Identify which cell holds the provided text, then report its (X, Y) central coordinate. 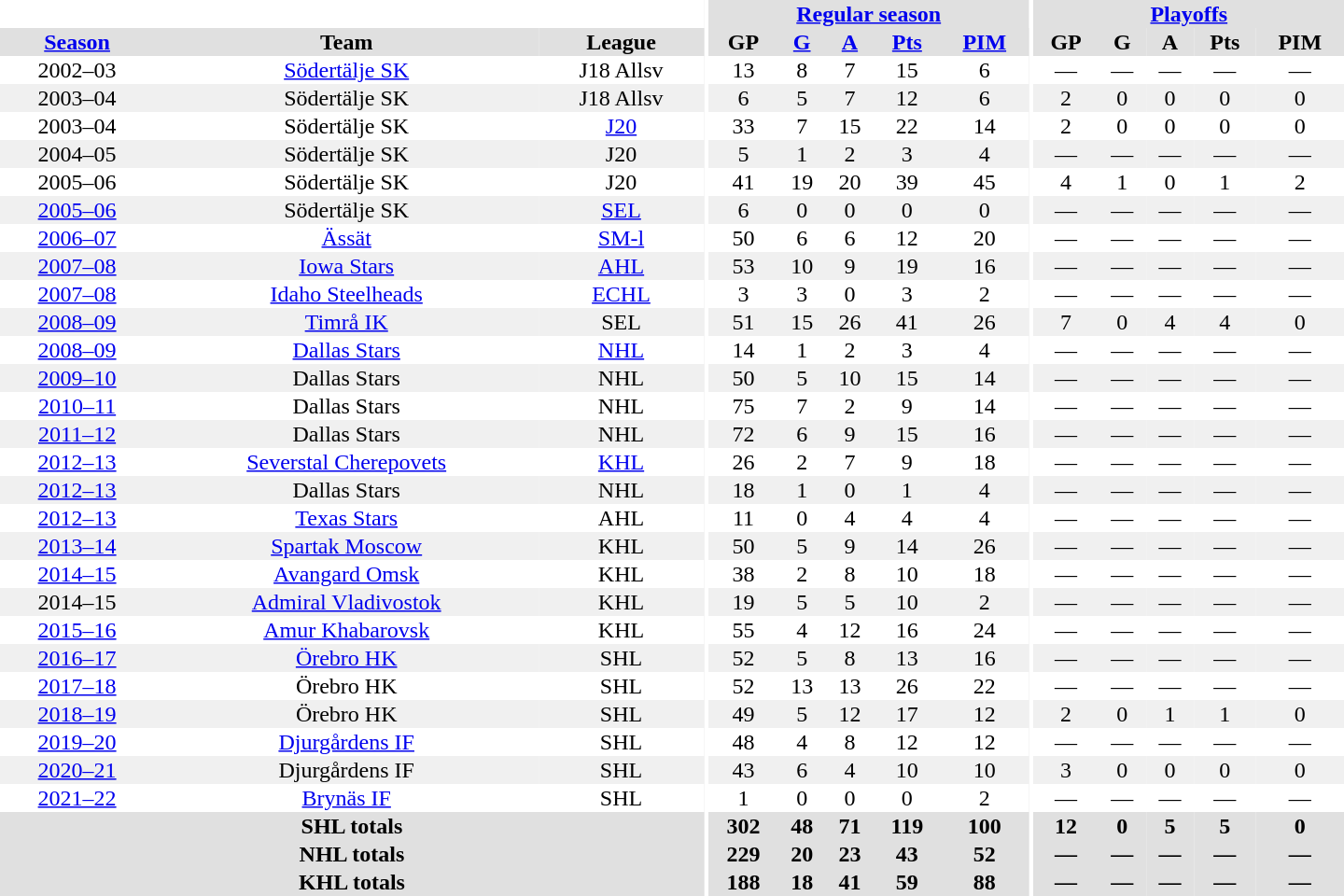
Idaho Steelheads (346, 294)
Timrå IK (346, 322)
SHL totals (352, 826)
45 (985, 182)
2017–18 (77, 686)
2009–10 (77, 378)
2016–17 (77, 658)
71 (849, 826)
Texas Stars (346, 518)
2019–20 (77, 742)
Team (346, 42)
2020–21 (77, 770)
Avangard Omsk (346, 574)
Ässät (346, 238)
ECHL (622, 294)
2013–14 (77, 546)
2002–03 (77, 70)
11 (744, 518)
KHL totals (352, 882)
23 (849, 854)
NHL totals (352, 854)
2018–19 (77, 714)
24 (985, 630)
Brynäs IF (346, 798)
Admiral Vladivostok (346, 602)
2021–22 (77, 798)
2010–11 (77, 406)
38 (744, 574)
72 (744, 434)
2015–16 (77, 630)
59 (907, 882)
Severstal Cherepovets (346, 462)
88 (985, 882)
Season (77, 42)
Amur Khabarovsk (346, 630)
2006–07 (77, 238)
Regular season (869, 14)
75 (744, 406)
229 (744, 854)
100 (985, 826)
Iowa Stars (346, 266)
51 (744, 322)
SM-l (622, 238)
2011–12 (77, 434)
188 (744, 882)
39 (907, 182)
53 (744, 266)
Playoffs (1189, 14)
Spartak Moscow (346, 546)
17 (907, 714)
2004–05 (77, 154)
33 (744, 126)
119 (907, 826)
302 (744, 826)
League (622, 42)
55 (744, 630)
49 (744, 714)
